Scan for the cell matching the given text and deliver its [x, y] coordinate at center. 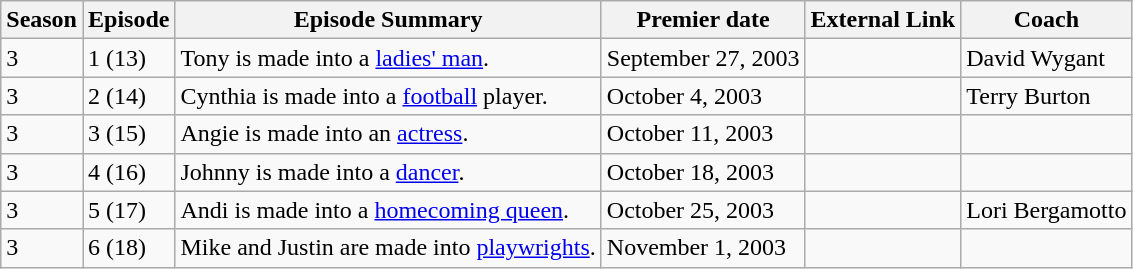
External Link [883, 20]
October 11, 2003 [703, 134]
Coach [1046, 20]
2 (14) [128, 96]
Season [42, 20]
4 (16) [128, 172]
October 4, 2003 [703, 96]
Andi is made into a homecoming queen. [388, 210]
October 18, 2003 [703, 172]
6 (18) [128, 248]
Premier date [703, 20]
Episode [128, 20]
Episode Summary [388, 20]
Tony is made into a ladies' man. [388, 58]
David Wygant [1046, 58]
October 25, 2003 [703, 210]
Cynthia is made into a football player. [388, 96]
1 (13) [128, 58]
Angie is made into an actress. [388, 134]
Lori Bergamotto [1046, 210]
5 (17) [128, 210]
November 1, 2003 [703, 248]
Mike and Justin are made into playwrights. [388, 248]
Terry Burton [1046, 96]
September 27, 2003 [703, 58]
3 (15) [128, 134]
Johnny is made into a dancer. [388, 172]
